Pinpoint the cell where the given text exists, returning its (X, Y) midpoint coordinate. 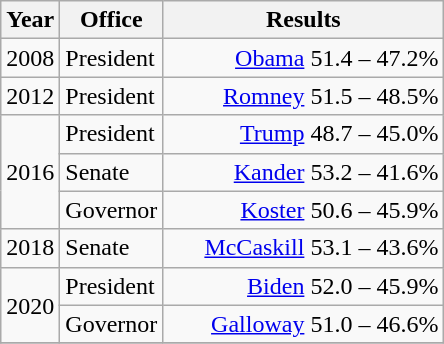
Office (112, 20)
Biden 52.0 – 45.9% (304, 286)
Obama 51.4 – 47.2% (304, 58)
2020 (30, 305)
Kander 53.2 – 41.6% (304, 172)
Results (304, 20)
2008 (30, 58)
Galloway 51.0 – 46.6% (304, 324)
2018 (30, 248)
McCaskill 53.1 – 43.6% (304, 248)
2016 (30, 172)
Year (30, 20)
2012 (30, 96)
Koster 50.6 – 45.9% (304, 210)
Romney 51.5 – 48.5% (304, 96)
Trump 48.7 – 45.0% (304, 134)
